Return [X, Y] of the center of cell containing provided text 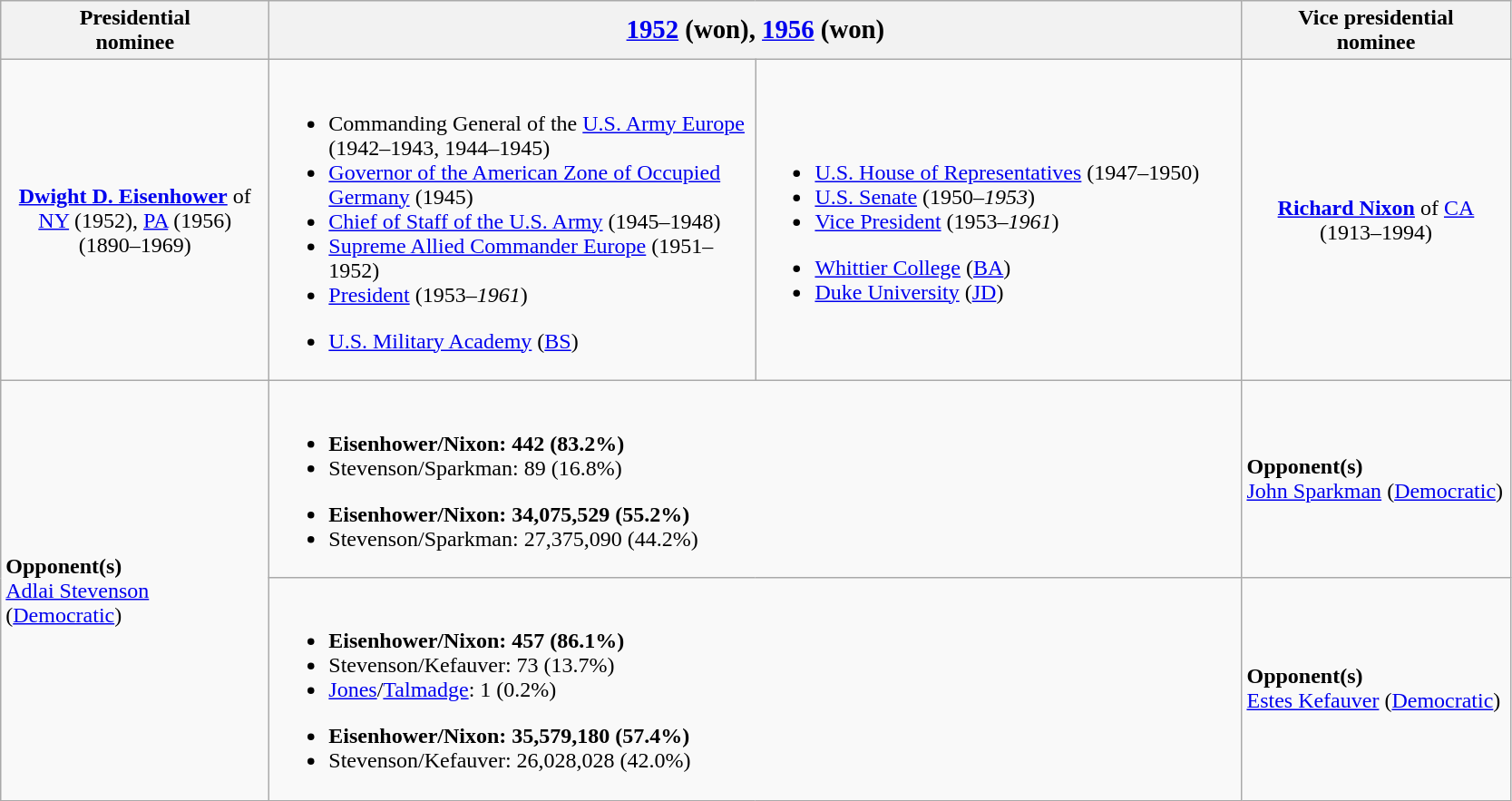
Opponent(s)John Sparkman (Democratic) [1376, 479]
Richard Nixon of CA(1913–1994) [1376, 220]
Presidentialnominee [135, 31]
Dwight D. Eisenhower of NY (1952), PA (1956)(1890–1969) [135, 220]
U.S. House of Representatives (1947–1950)U.S. Senate (1950–1953)Vice President (1953–1961)Whittier College (BA)Duke University (JD) [999, 220]
Opponent(s)Adlai Stevenson (Democratic) [135, 590]
Eisenhower/Nixon: 442 (83.2%)Stevenson/Sparkman: 89 (16.8%)Eisenhower/Nixon: 34,075,529 (55.2%)Stevenson/Sparkman: 27,375,090 (44.2%) [756, 479]
1952 (won), 1956 (won) [756, 31]
Vice presidentialnominee [1376, 31]
Opponent(s)Estes Kefauver (Democratic) [1376, 689]
